Output the [x, y] coordinate of the center of the cell containing the given text.  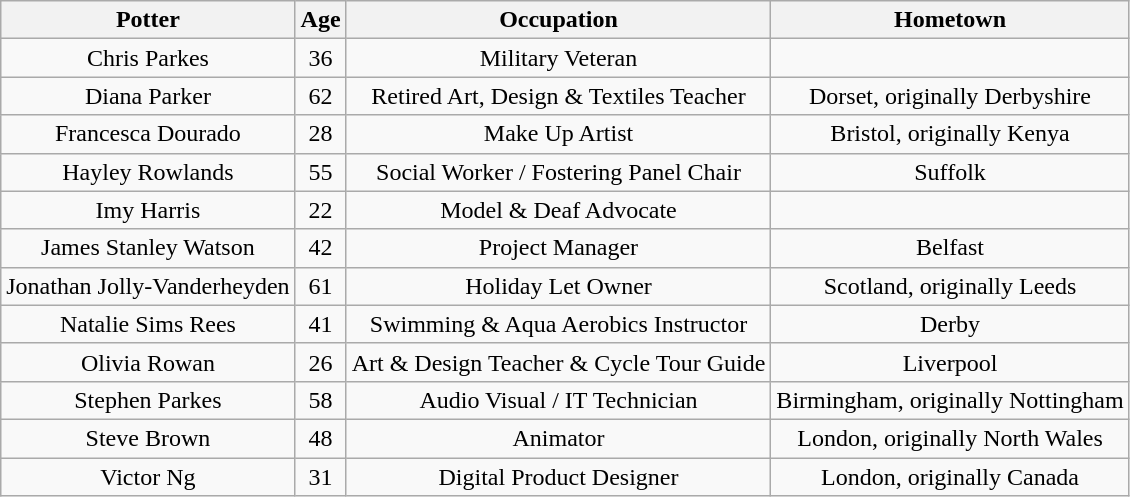
61 [320, 286]
Diana Parker [148, 96]
Hometown [950, 20]
Derby [950, 324]
James Stanley Watson [148, 248]
Retired Art, Design & Textiles Teacher [558, 96]
Make Up Artist [558, 134]
Military Veteran [558, 58]
42 [320, 248]
Dorset, originally Derbyshire [950, 96]
Bristol, originally Kenya [950, 134]
Digital Product Designer [558, 477]
48 [320, 438]
28 [320, 134]
Project Manager [558, 248]
Jonathan Jolly-Vanderheyden [148, 286]
31 [320, 477]
36 [320, 58]
Suffolk [950, 172]
Victor Ng [148, 477]
Belfast [950, 248]
Natalie Sims Rees [148, 324]
Imy Harris [148, 210]
Occupation [558, 20]
Scotland, originally Leeds [950, 286]
Liverpool [950, 362]
Model & Deaf Advocate [558, 210]
London, originally Canada [950, 477]
Francesca Dourado [148, 134]
26 [320, 362]
Age [320, 20]
Hayley Rowlands [148, 172]
Social Worker / Fostering Panel Chair [558, 172]
Chris Parkes [148, 58]
Birmingham, originally Nottingham [950, 400]
41 [320, 324]
Potter [148, 20]
London, originally North Wales [950, 438]
Holiday Let Owner [558, 286]
55 [320, 172]
Stephen Parkes [148, 400]
58 [320, 400]
Art & Design Teacher & Cycle Tour Guide [558, 362]
Audio Visual / IT Technician [558, 400]
Olivia Rowan [148, 362]
Steve Brown [148, 438]
22 [320, 210]
62 [320, 96]
Swimming & Aqua Aerobics Instructor [558, 324]
Animator [558, 438]
